Scan for the cell matching the given text and deliver its (x, y) coordinate at center. 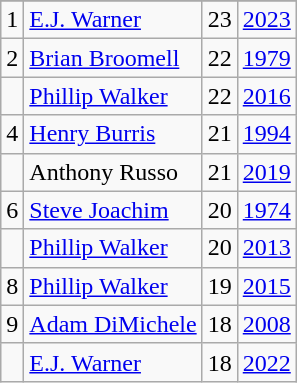
Adam DiMichele (113, 324)
6 (12, 210)
2008 (266, 324)
Anthony Russo (113, 172)
2019 (266, 172)
2023 (266, 20)
2 (12, 58)
8 (12, 286)
2022 (266, 362)
1994 (266, 134)
19 (220, 286)
2016 (266, 96)
Steve Joachim (113, 210)
1974 (266, 210)
Henry Burris (113, 134)
23 (220, 20)
2013 (266, 248)
2015 (266, 286)
1 (12, 20)
4 (12, 134)
Brian Broomell (113, 58)
1979 (266, 58)
9 (12, 324)
